Provide the (x, y) coordinate of the cell's center where the given text is located.  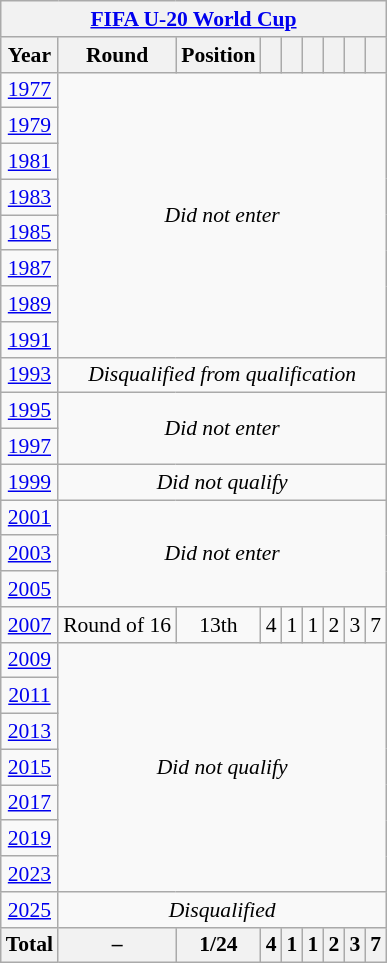
1981 (30, 162)
2023 (30, 874)
Disqualified from qualification (222, 375)
1987 (30, 269)
2009 (30, 660)
2017 (30, 803)
1979 (30, 126)
FIFA U-20 World Cup (194, 19)
1/24 (218, 945)
– (117, 945)
Total (30, 945)
Position (218, 55)
2001 (30, 518)
1999 (30, 482)
2003 (30, 554)
1977 (30, 90)
2013 (30, 732)
Disqualified (222, 910)
Round (117, 55)
2007 (30, 625)
2025 (30, 910)
2019 (30, 839)
Year (30, 55)
1995 (30, 411)
13th (218, 625)
1991 (30, 340)
Round of 16 (117, 625)
1993 (30, 375)
2005 (30, 589)
1983 (30, 197)
2011 (30, 696)
1997 (30, 447)
1989 (30, 304)
1985 (30, 233)
2015 (30, 767)
